Find where the given text appears and provide that cell's center as (x, y) coordinate. 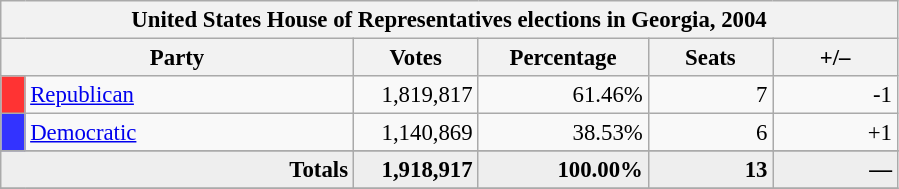
1,819,817 (416, 95)
Totals (178, 170)
Party (178, 58)
Democratic (189, 133)
United States House of Representatives elections in Georgia, 2004 (450, 20)
+1 (836, 133)
Republican (189, 95)
1,918,917 (416, 170)
1,140,869 (416, 133)
13 (710, 170)
Percentage (563, 58)
Seats (710, 58)
6 (710, 133)
-1 (836, 95)
38.53% (563, 133)
61.46% (563, 95)
+/– (836, 58)
100.00% (563, 170)
Votes (416, 58)
— (836, 170)
7 (710, 95)
